Detect which cell encompasses the target text, then output its [x, y] center coordinate. 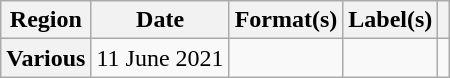
Various [46, 58]
Region [46, 20]
11 June 2021 [160, 58]
Format(s) [286, 20]
Label(s) [390, 20]
Date [160, 20]
